Provide the (x, y) coordinate of the cell's center where the given text is located.  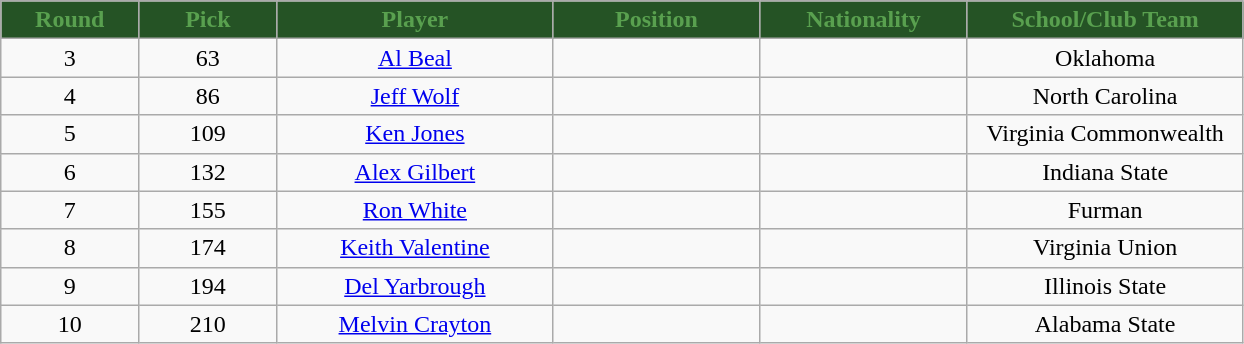
Indiana State (1105, 172)
Ken Jones (415, 134)
Alabama State (1105, 324)
Position (656, 20)
Furman (1105, 210)
Del Yarbrough (415, 286)
Round (70, 20)
210 (208, 324)
Ron White (415, 210)
5 (70, 134)
Keith Valentine (415, 248)
Player (415, 20)
109 (208, 134)
4 (70, 96)
School/Club Team (1105, 20)
Nationality (864, 20)
6 (70, 172)
174 (208, 248)
63 (208, 58)
8 (70, 248)
132 (208, 172)
194 (208, 286)
10 (70, 324)
7 (70, 210)
Melvin Crayton (415, 324)
Pick (208, 20)
North Carolina (1105, 96)
9 (70, 286)
Al Beal (415, 58)
Illinois State (1105, 286)
Virginia Commonwealth (1105, 134)
Virginia Union (1105, 248)
Jeff Wolf (415, 96)
86 (208, 96)
3 (70, 58)
155 (208, 210)
Alex Gilbert (415, 172)
Oklahoma (1105, 58)
